Locate the cell with the specified text and output its [X, Y] center coordinate. 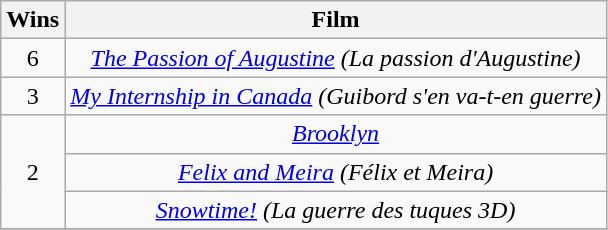
Film [336, 20]
Snowtime! (La guerre des tuques 3D) [336, 210]
2 [33, 172]
6 [33, 58]
My Internship in Canada (Guibord s'en va-t-en guerre) [336, 96]
3 [33, 96]
Felix and Meira (Félix et Meira) [336, 172]
The Passion of Augustine (La passion d'Augustine) [336, 58]
Brooklyn [336, 134]
Wins [33, 20]
